Provide the (X, Y) coordinate of the cell's center where the given text is located.  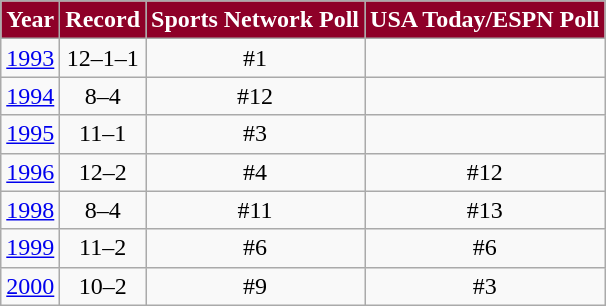
#4 (256, 172)
1996 (30, 172)
Record (103, 20)
Year (30, 20)
Sports Network Poll (256, 20)
12–1–1 (103, 58)
11–1 (103, 134)
12–2 (103, 172)
#9 (256, 286)
10–2 (103, 286)
2000 (30, 286)
USA Today/ESPN Poll (485, 20)
#1 (256, 58)
1999 (30, 248)
#11 (256, 210)
1994 (30, 96)
1993 (30, 58)
#13 (485, 210)
1995 (30, 134)
1998 (30, 210)
11–2 (103, 248)
